For the text-containing cell, return its midpoint in (X, Y) coordinate format. 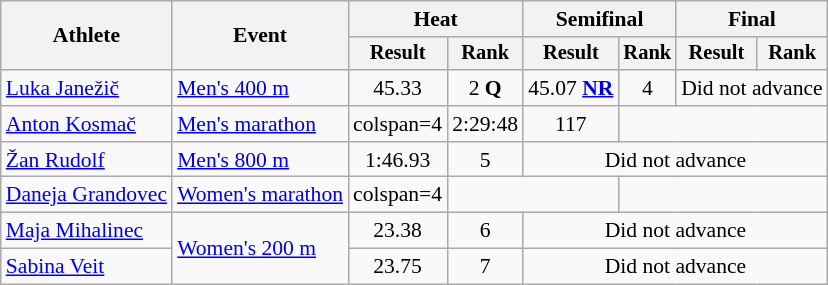
Daneja Grandovec (86, 195)
Event (260, 36)
2:29:48 (485, 124)
Žan Rudolf (86, 160)
Final (752, 19)
Athlete (86, 36)
117 (570, 124)
Men's 800 m (260, 160)
5 (485, 160)
6 (485, 231)
Luka Janežič (86, 88)
4 (647, 88)
Women's 200 m (260, 248)
7 (485, 267)
Anton Kosmač (86, 124)
Men's 400 m (260, 88)
23.75 (398, 267)
2 Q (485, 88)
45.07 NR (570, 88)
Sabina Veit (86, 267)
Semifinal (600, 19)
1:46.93 (398, 160)
Heat (436, 19)
Women's marathon (260, 195)
45.33 (398, 88)
23.38 (398, 231)
Maja Mihalinec (86, 231)
Men's marathon (260, 124)
